Scan for the cell matching the given text and deliver its (X, Y) coordinate at center. 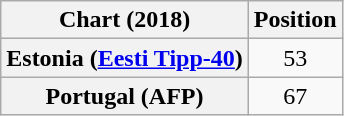
Portugal (AFP) (125, 96)
Position (295, 20)
Chart (2018) (125, 20)
67 (295, 96)
53 (295, 58)
Estonia (Eesti Tipp-40) (125, 58)
